Return the [x, y] coordinate for the center point of the cell that contains the specified text.  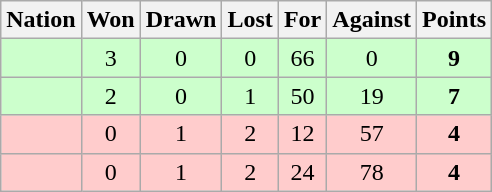
57 [372, 134]
9 [454, 58]
Drawn [181, 20]
50 [302, 96]
3 [110, 58]
7 [454, 96]
Lost [250, 20]
Against [372, 20]
12 [302, 134]
Nation [41, 20]
Won [110, 20]
For [302, 20]
24 [302, 172]
Points [454, 20]
78 [372, 172]
19 [372, 96]
66 [302, 58]
